From the cell containing the given text, extract its center point as [x, y] coordinate. 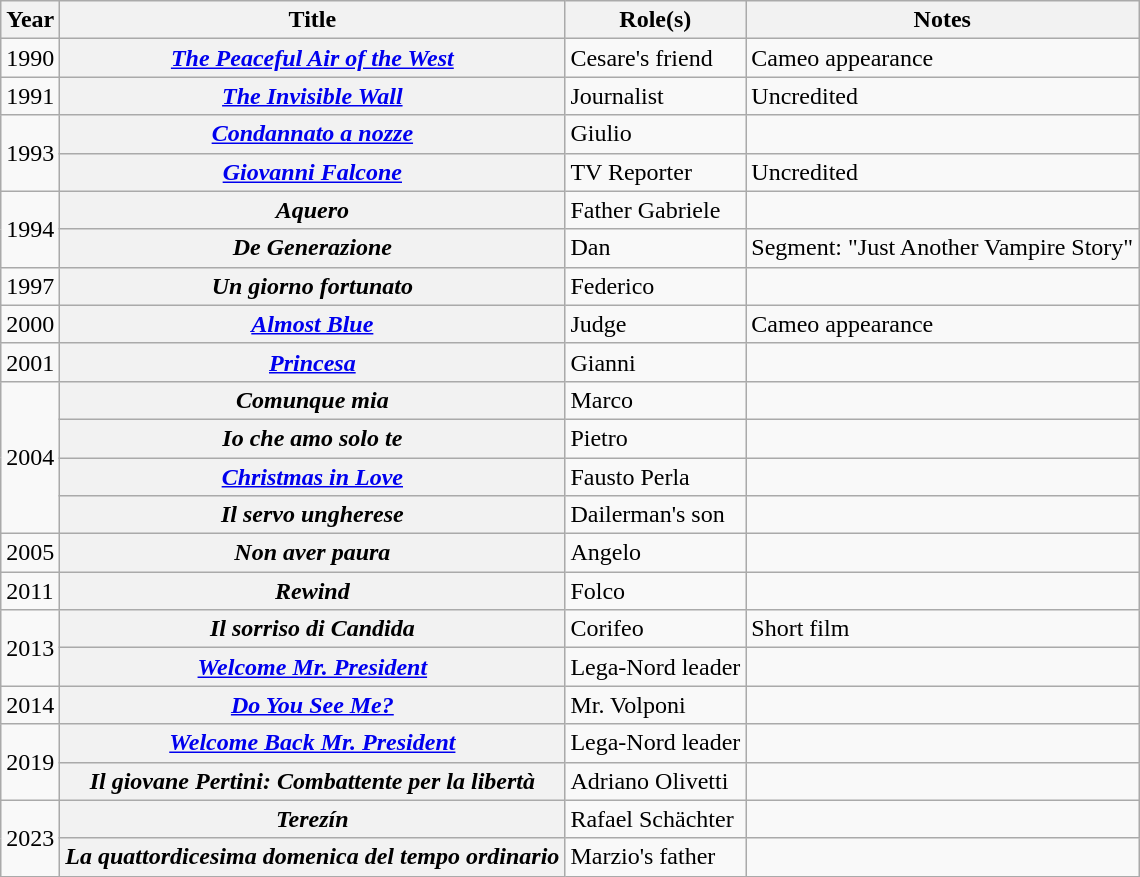
Angelo [656, 553]
Dan [656, 248]
2005 [30, 553]
1993 [30, 153]
Mr. Volponi [656, 705]
Journalist [656, 96]
Marzio's father [656, 857]
1997 [30, 286]
Il giovane Pertini: Combattente per la libertà [312, 781]
Rafael Schächter [656, 819]
Welcome Back Mr. President [312, 743]
Aquero [312, 210]
2013 [30, 648]
Short film [942, 629]
Princesa [312, 362]
Role(s) [656, 20]
Folco [656, 591]
Io che amo solo te [312, 438]
The Invisible Wall [312, 96]
Condannato a nozze [312, 134]
2023 [30, 838]
Non aver paura [312, 553]
Adriano Olivetti [656, 781]
Marco [656, 400]
2014 [30, 705]
Christmas in Love [312, 477]
1994 [30, 229]
Do You See Me? [312, 705]
Giulio [656, 134]
TV Reporter [656, 172]
Notes [942, 20]
Almost Blue [312, 324]
Segment: "Just Another Vampire Story" [942, 248]
1991 [30, 96]
Pietro [656, 438]
Comunque mia [312, 400]
1990 [30, 58]
2004 [30, 457]
Federico [656, 286]
Fausto Perla [656, 477]
Giovanni Falcone [312, 172]
2000 [30, 324]
Terezín [312, 819]
2011 [30, 591]
La quattordicesima domenica del tempo ordinario [312, 857]
Rewind [312, 591]
Cesare's friend [656, 58]
Welcome Mr. President [312, 667]
Dailerman's son [656, 515]
Il sorriso di Candida [312, 629]
Corifeo [656, 629]
Year [30, 20]
The Peaceful Air of the West [312, 58]
Judge [656, 324]
Title [312, 20]
Il servo ungherese [312, 515]
Gianni [656, 362]
Father Gabriele [656, 210]
De Generazione [312, 248]
Un giorno fortunato [312, 286]
2019 [30, 762]
2001 [30, 362]
